Determine the (x, y) coordinate at the center of the cell enclosing the given text.  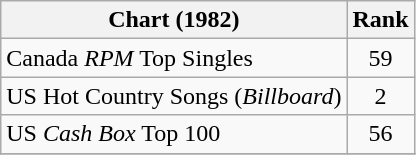
Canada RPM Top Singles (174, 58)
2 (380, 96)
US Cash Box Top 100 (174, 134)
Rank (380, 20)
US Hot Country Songs (Billboard) (174, 96)
Chart (1982) (174, 20)
59 (380, 58)
56 (380, 134)
